Locate the cell with the specified text and output its (x, y) center coordinate. 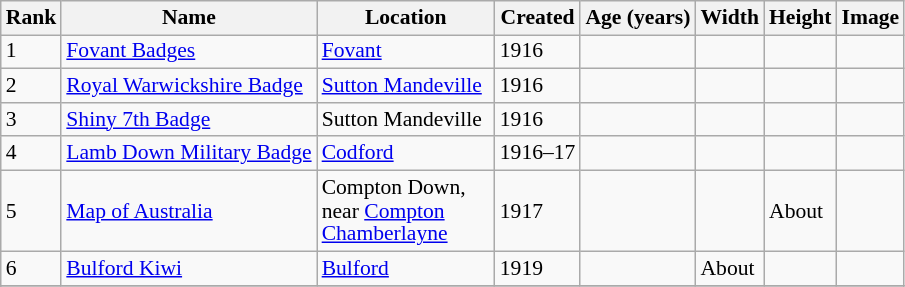
Age (years) (638, 18)
1919 (538, 269)
2 (32, 86)
1917 (538, 210)
1 (32, 52)
Codford (406, 154)
Height (800, 18)
Location (406, 18)
1916–17 (538, 154)
Shiny 7th Badge (188, 120)
Compton Down, near Compton Chamberlayne (406, 210)
3 (32, 120)
Name (188, 18)
Map of Australia (188, 210)
Royal Warwickshire Badge (188, 86)
Fovant (406, 52)
Image (870, 18)
4 (32, 154)
Width (730, 18)
Rank (32, 18)
Lamb Down Military Badge (188, 154)
Bulford Kiwi (188, 269)
Created (538, 18)
5 (32, 210)
Bulford (406, 269)
6 (32, 269)
Fovant Badges (188, 52)
